Output the (x, y) coordinate of the center of the cell containing the given text.  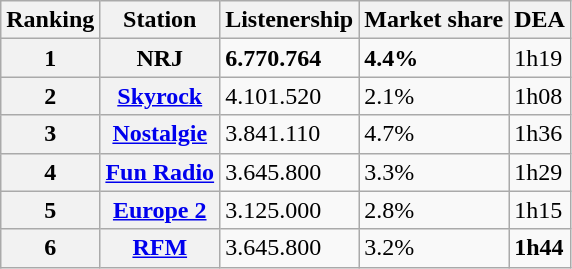
2.8% (434, 210)
3.125.000 (290, 210)
1 (50, 58)
1h19 (540, 58)
Market share (434, 20)
2 (50, 96)
2.1% (434, 96)
4.101.520 (290, 96)
1h36 (540, 134)
1h44 (540, 248)
1h29 (540, 172)
Europe 2 (160, 210)
3.3% (434, 172)
NRJ (160, 58)
4.4% (434, 58)
RFM (160, 248)
6 (50, 248)
6.770.764 (290, 58)
Station (160, 20)
Listenership (290, 20)
Fun Radio (160, 172)
5 (50, 210)
3.841.110 (290, 134)
Ranking (50, 20)
Nostalgie (160, 134)
4.7% (434, 134)
3.2% (434, 248)
1h15 (540, 210)
DEA (540, 20)
Skyrock (160, 96)
4 (50, 172)
1h08 (540, 96)
3 (50, 134)
